Extract the [X, Y] coordinate from the center of the cell holding the provided text.  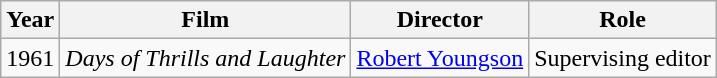
Film [206, 20]
Director [440, 20]
Days of Thrills and Laughter [206, 58]
1961 [30, 58]
Role [623, 20]
Year [30, 20]
Supervising editor [623, 58]
Robert Youngson [440, 58]
